Locate the cell with the specified text and output its [x, y] center coordinate. 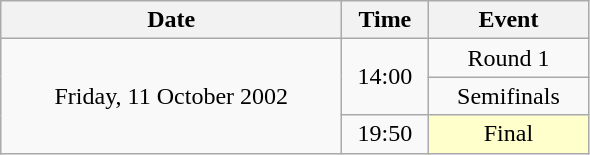
Final [508, 134]
Event [508, 20]
Time [385, 20]
Friday, 11 October 2002 [172, 96]
Semifinals [508, 96]
14:00 [385, 77]
19:50 [385, 134]
Round 1 [508, 58]
Date [172, 20]
